Find where the given text appears and provide that cell's center as [X, Y] coordinate. 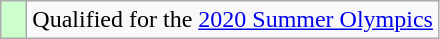
Qualified for the 2020 Summer Olympics [233, 20]
